Search for the cell housing the specified text and yield its (x, y) center coordinate. 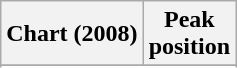
Peakposition (189, 34)
Chart (2008) (72, 34)
